For the text-containing cell, return its midpoint in [X, Y] coordinate format. 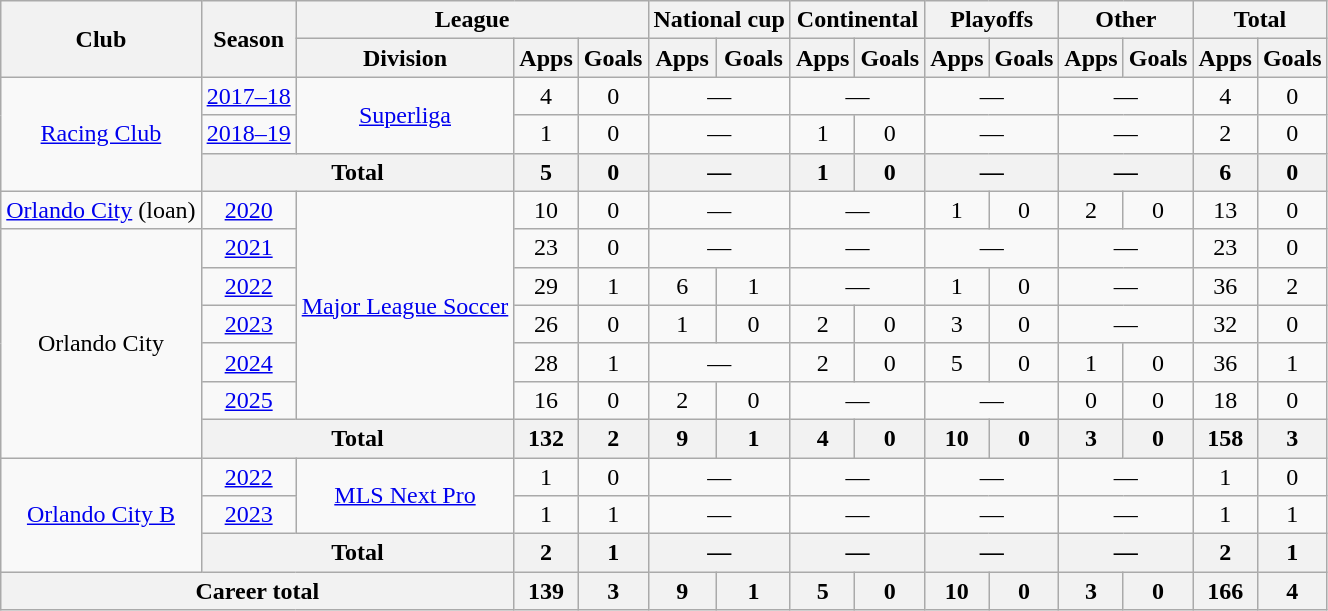
13 [1225, 210]
132 [546, 438]
139 [546, 591]
28 [546, 362]
National cup [719, 20]
Orlando City [101, 343]
Division [405, 58]
Orlando City B [101, 515]
2020 [248, 210]
Season [248, 39]
Continental [857, 20]
Orlando City (loan) [101, 210]
16 [546, 400]
Career total [258, 591]
2021 [248, 248]
29 [546, 286]
Other [1126, 20]
2017–18 [248, 96]
League [472, 20]
18 [1225, 400]
2024 [248, 362]
MLS Next Pro [405, 496]
Major League Soccer [405, 305]
158 [1225, 438]
Racing Club [101, 134]
166 [1225, 591]
26 [546, 324]
2025 [248, 400]
Club [101, 39]
Superliga [405, 115]
32 [1225, 324]
2018–19 [248, 134]
Playoffs [992, 20]
